Scan for the cell matching the given text and deliver its (x, y) coordinate at center. 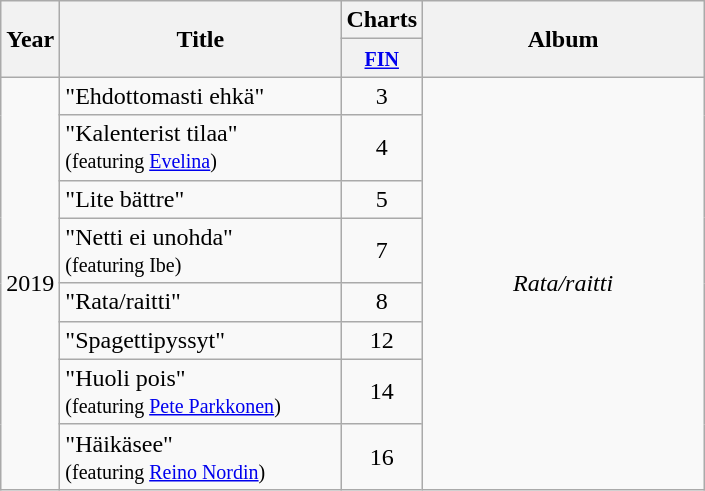
"Huoli pois" (featuring Pete Parkkonen) (200, 392)
Title (200, 39)
"Lite bättre" (200, 199)
"Netti ei unohda" (featuring Ibe) (200, 250)
3 (382, 96)
"Kalenterist tilaa" (featuring Evelina) (200, 148)
16 (382, 456)
5 (382, 199)
7 (382, 250)
Charts (382, 20)
"Rata/raitti" (200, 302)
"Spagettipyssyt" (200, 340)
8 (382, 302)
4 (382, 148)
Album (564, 39)
14 (382, 392)
12 (382, 340)
"Häikäsee" (featuring Reino Nordin) (200, 456)
FIN (382, 58)
"Ehdottomasti ehkä" (200, 96)
Year (30, 39)
Rata/raitti (564, 283)
2019 (30, 283)
